Provide the (x, y) coordinate of the cell's center where the given text is located.  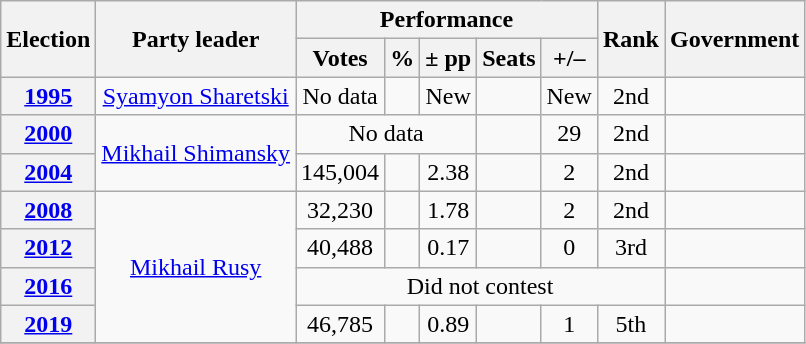
+/– (569, 58)
2000 (48, 134)
% (402, 58)
2016 (48, 286)
29 (569, 134)
0 (569, 248)
Rank (630, 39)
1 (569, 324)
1995 (48, 96)
32,230 (340, 210)
2012 (48, 248)
Government (734, 39)
2004 (48, 172)
Votes (340, 58)
1.78 (448, 210)
2.38 (448, 172)
5th (630, 324)
Did not contest (480, 286)
2008 (48, 210)
2019 (48, 324)
46,785 (340, 324)
Party leader (196, 39)
Seats (509, 58)
Election (48, 39)
Syamyon Sharetski (196, 96)
145,004 (340, 172)
0.17 (448, 248)
40,488 (340, 248)
Mikhail Rusy (196, 267)
3rd (630, 248)
Mikhail Shimansky (196, 153)
0.89 (448, 324)
± pp (448, 58)
Performance (447, 20)
